Extract the (x, y) coordinate from the center of the cell holding the provided text.  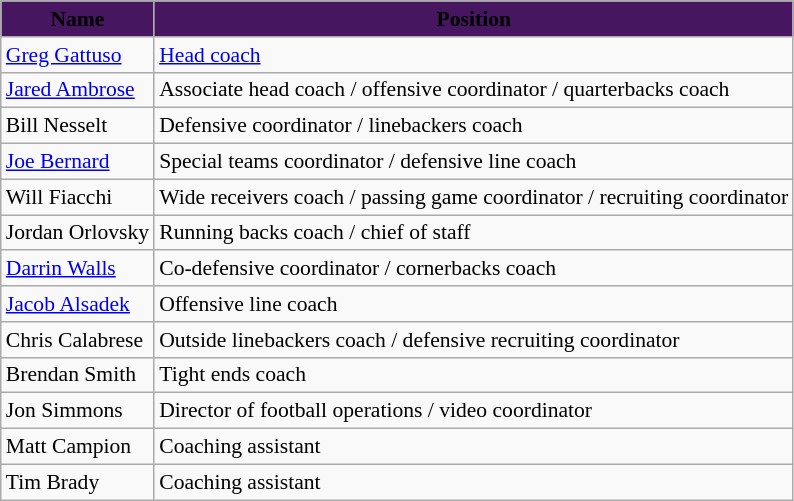
Bill Nesselt (78, 126)
Jordan Orlovsky (78, 233)
Tight ends coach (474, 375)
Co-defensive coordinator / cornerbacks coach (474, 269)
Running backs coach / chief of staff (474, 233)
Special teams coordinator / defensive line coach (474, 162)
Head coach (474, 55)
Associate head coach / offensive coordinator / quarterbacks coach (474, 90)
Jon Simmons (78, 411)
Jacob Alsadek (78, 304)
Tim Brady (78, 482)
Darrin Walls (78, 269)
Outside linebackers coach / defensive recruiting coordinator (474, 340)
Name (78, 19)
Will Fiacchi (78, 197)
Offensive line coach (474, 304)
Defensive coordinator / linebackers coach (474, 126)
Director of football operations / video coordinator (474, 411)
Jared Ambrose (78, 90)
Chris Calabrese (78, 340)
Position (474, 19)
Wide receivers coach / passing game coordinator / recruiting coordinator (474, 197)
Greg Gattuso (78, 55)
Brendan Smith (78, 375)
Joe Bernard (78, 162)
Matt Campion (78, 447)
